From the cell containing the given text, extract its center point as [x, y] coordinate. 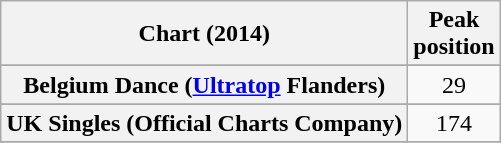
29 [454, 85]
UK Singles (Official Charts Company) [204, 123]
Peakposition [454, 34]
Belgium Dance (Ultratop Flanders) [204, 85]
174 [454, 123]
Chart (2014) [204, 34]
